Return [X, Y] of the center of cell containing provided text 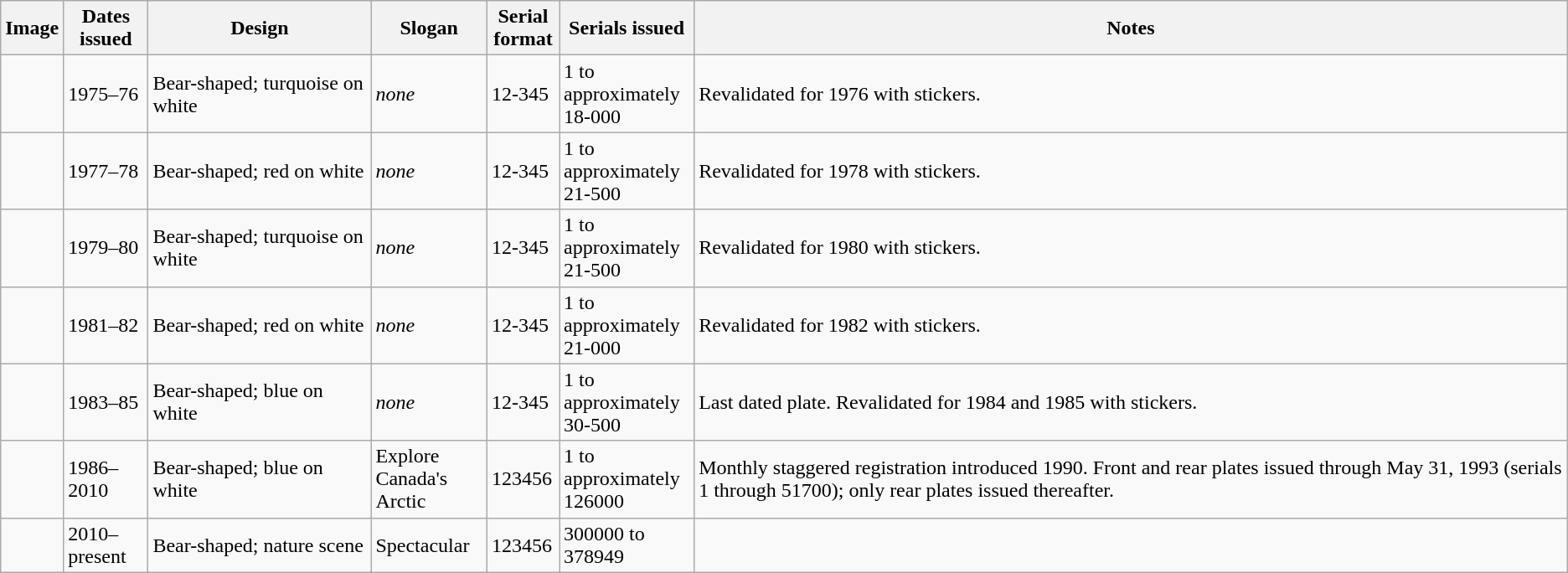
1981–82 [106, 325]
Explore Canada's Arctic [429, 479]
1 to approximately 30-500 [627, 402]
Serial format [523, 28]
1983–85 [106, 402]
300000 to 378949 [627, 545]
1 to approximately 126000 [627, 479]
Design [260, 28]
1 to approximately 21-000 [627, 325]
1975–76 [106, 94]
Image [32, 28]
1977–78 [106, 171]
Revalidated for 1976 with stickers. [1131, 94]
Slogan [429, 28]
Spectacular [429, 545]
1979–80 [106, 248]
2010–present [106, 545]
Revalidated for 1980 with stickers. [1131, 248]
1986–2010 [106, 479]
Bear-shaped; nature scene [260, 545]
Serials issued [627, 28]
1 to approximately 18-000 [627, 94]
Revalidated for 1978 with stickers. [1131, 171]
Dates issued [106, 28]
Notes [1131, 28]
Revalidated for 1982 with stickers. [1131, 325]
Last dated plate. Revalidated for 1984 and 1985 with stickers. [1131, 402]
